Search for the cell housing the specified text and yield its (X, Y) center coordinate. 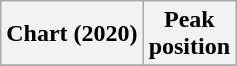
Chart (2020) (72, 34)
Peakposition (189, 34)
